Return the (x, y) coordinate for the center point of the cell that contains the specified text.  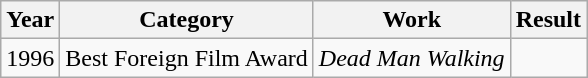
Year (30, 20)
Dead Man Walking (412, 58)
Work (412, 20)
Category (187, 20)
Best Foreign Film Award (187, 58)
Result (548, 20)
1996 (30, 58)
